Return [x, y] of the center of cell containing provided text 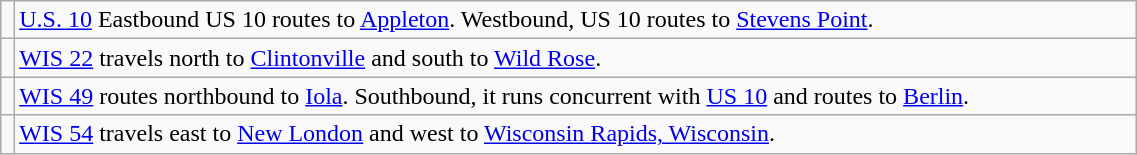
WIS 54 travels east to New London and west to Wisconsin Rapids, Wisconsin. [576, 134]
WIS 49 routes northbound to Iola. Southbound, it runs concurrent with US 10 and routes to Berlin. [576, 96]
WIS 22 travels north to Clintonville and south to Wild Rose. [576, 58]
U.S. 10 Eastbound US 10 routes to Appleton. Westbound, US 10 routes to Stevens Point. [576, 20]
